Return [X, Y] of the center of cell containing provided text 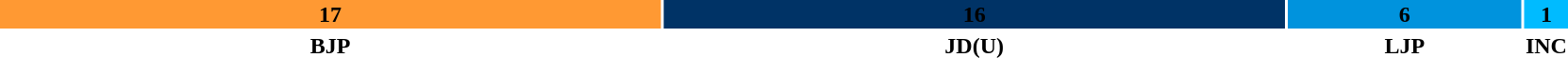
6 [1404, 14]
17 [330, 14]
1 [1545, 14]
16 [974, 14]
